Return [X, Y] of the center of cell containing provided text 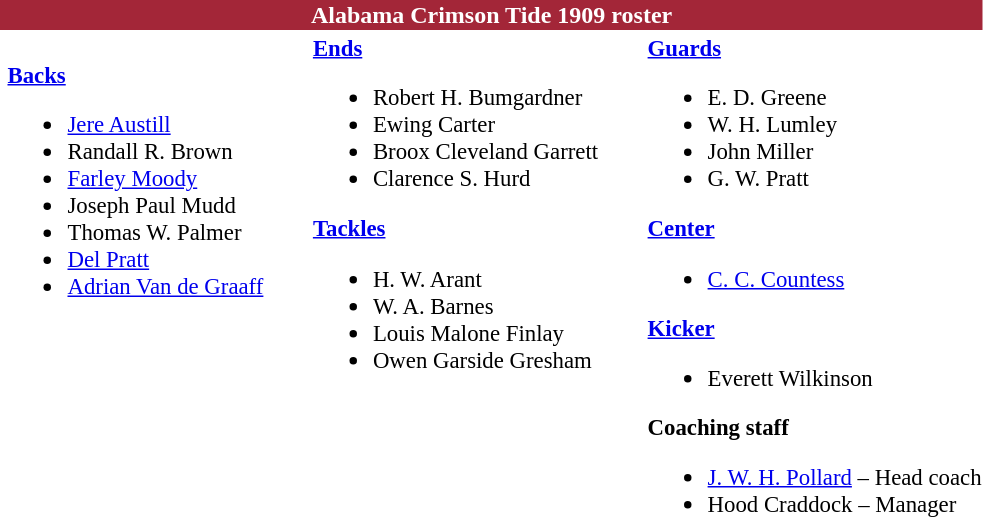
Alabama Crimson Tide 1909 roster [492, 15]
